Extract the (x, y) coordinate from the center of the cell holding the provided text.  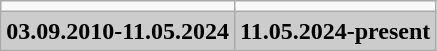
11.05.2024-present (334, 31)
03.09.2010-11.05.2024 (118, 31)
